For the text-containing cell, return its midpoint in [x, y] coordinate format. 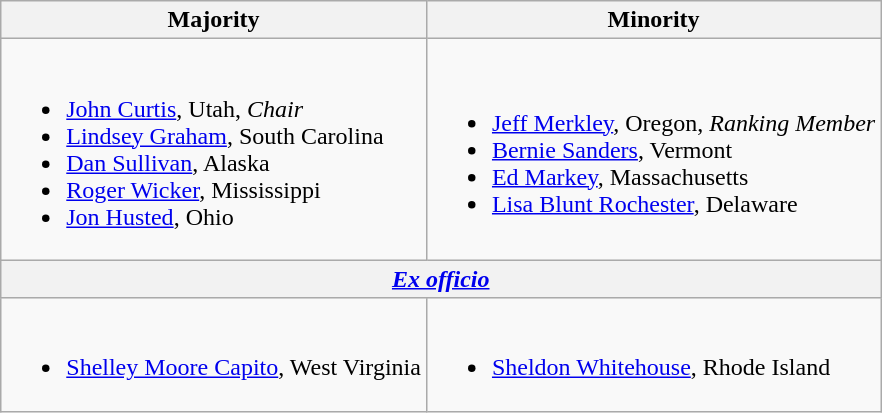
Ex officio [441, 279]
Minority [653, 20]
Sheldon Whitehouse, Rhode Island [653, 354]
Shelley Moore Capito, West Virginia [214, 354]
John Curtis, Utah, ChairLindsey Graham, South CarolinaDan Sullivan, AlaskaRoger Wicker, MississippiJon Husted, Ohio [214, 150]
Jeff Merkley, Oregon, Ranking MemberBernie Sanders, VermontEd Markey, MassachusettsLisa Blunt Rochester, Delaware [653, 150]
Majority [214, 20]
